Pinpoint the cell where the given text exists, returning its [X, Y] midpoint coordinate. 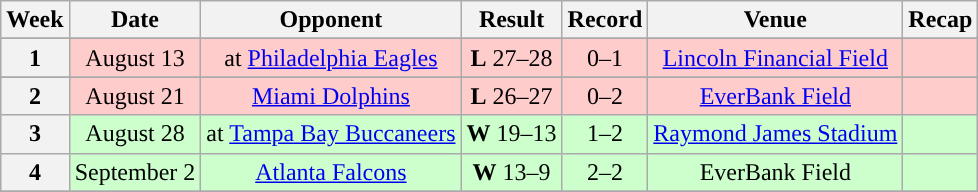
September 2 [135, 172]
Date [135, 20]
4 [35, 172]
L 26–27 [512, 96]
Venue [776, 20]
August 28 [135, 134]
L 27–28 [512, 58]
August 13 [135, 58]
1 [35, 58]
1–2 [605, 134]
at Tampa Bay Buccaneers [331, 134]
August 21 [135, 96]
3 [35, 134]
Opponent [331, 20]
Week [35, 20]
Miami Dolphins [331, 96]
Raymond James Stadium [776, 134]
0–1 [605, 58]
W 19–13 [512, 134]
2 [35, 96]
Result [512, 20]
2–2 [605, 172]
at Philadelphia Eagles [331, 58]
Atlanta Falcons [331, 172]
Lincoln Financial Field [776, 58]
W 13–9 [512, 172]
Recap [940, 20]
Record [605, 20]
0–2 [605, 96]
